Pinpoint the cell where the given text exists, returning its (x, y) midpoint coordinate. 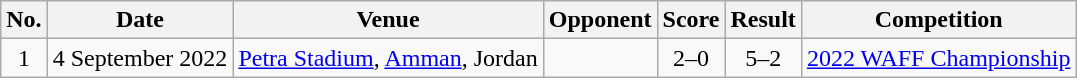
Result (763, 20)
Competition (938, 20)
2022 WAFF Championship (938, 58)
4 September 2022 (140, 58)
Date (140, 20)
2–0 (691, 58)
1 (24, 58)
5–2 (763, 58)
No. (24, 20)
Score (691, 20)
Petra Stadium, Amman, Jordan (388, 58)
Venue (388, 20)
Opponent (600, 20)
